Detect which cell encompasses the target text, then output its [x, y] center coordinate. 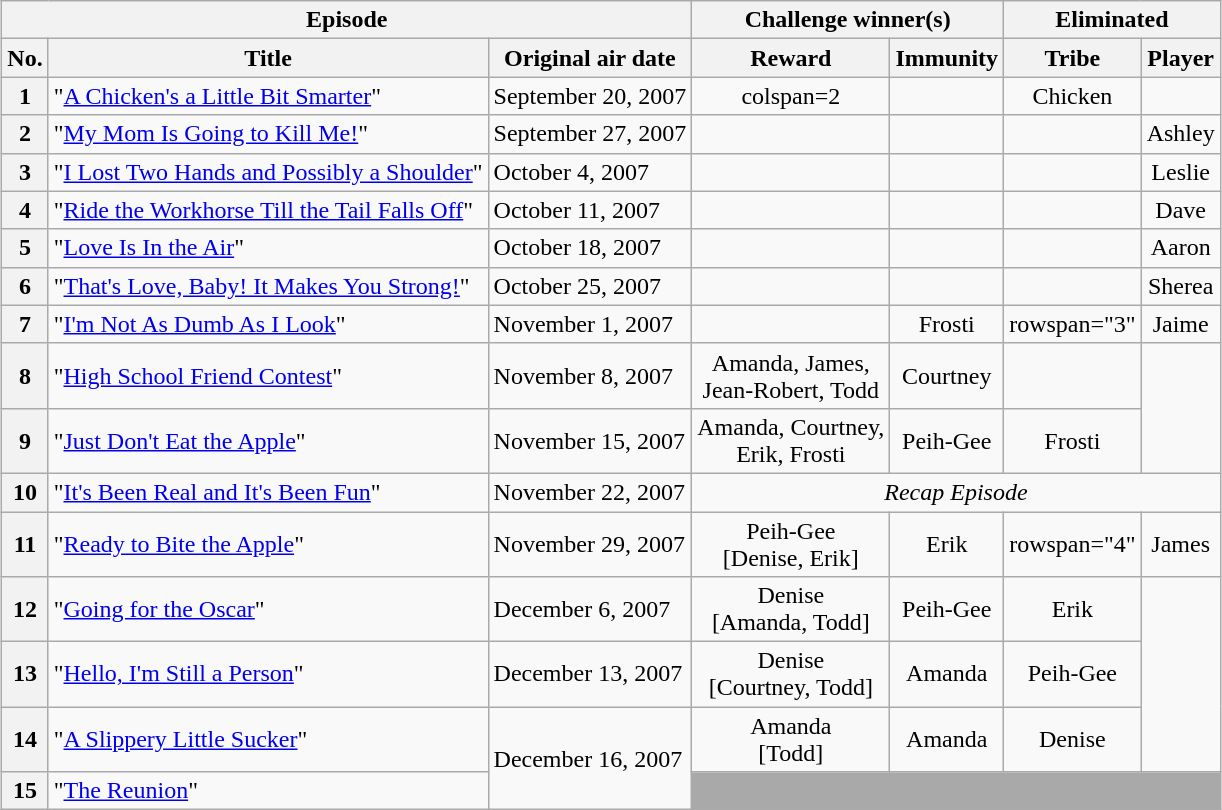
5 [25, 248]
15 [25, 791]
"That's Love, Baby! It Makes You Strong!" [268, 286]
December 16, 2007 [590, 758]
November 22, 2007 [590, 492]
Ashley [1180, 134]
No. [25, 58]
"Just Don't Eat the Apple" [268, 440]
James [1180, 544]
Tribe [1073, 58]
9 [25, 440]
Sherea [1180, 286]
rowspan="3" [1073, 324]
rowspan="4" [1073, 544]
14 [25, 740]
Eliminated [1112, 20]
October 11, 2007 [590, 210]
Denise [1073, 740]
"Hello, I'm Still a Person" [268, 674]
"Love Is In the Air" [268, 248]
"I Lost Two Hands and Possibly a Shoulder" [268, 172]
Chicken [1073, 96]
colspan=2 [791, 96]
"Ride the Workhorse Till the Tail Falls Off" [268, 210]
September 20, 2007 [590, 96]
Aaron [1180, 248]
November 8, 2007 [590, 376]
Amanda, Courtney,Erik, Frosti [791, 440]
4 [25, 210]
Reward [791, 58]
Dave [1180, 210]
Amanda, James,Jean-Robert, Todd [791, 376]
October 4, 2007 [590, 172]
"I'm Not As Dumb As I Look" [268, 324]
2 [25, 134]
November 15, 2007 [590, 440]
Denise[Courtney, Todd] [791, 674]
Jaime [1180, 324]
3 [25, 172]
Challenge winner(s) [848, 20]
11 [25, 544]
6 [25, 286]
"A Chicken's a Little Bit Smarter" [268, 96]
Peih-Gee[Denise, Erik] [791, 544]
Immunity [947, 58]
"Going for the Oscar" [268, 610]
December 13, 2007 [590, 674]
November 1, 2007 [590, 324]
7 [25, 324]
October 18, 2007 [590, 248]
8 [25, 376]
Recap Episode [956, 492]
September 27, 2007 [590, 134]
Courtney [947, 376]
Leslie [1180, 172]
December 6, 2007 [590, 610]
13 [25, 674]
Title [268, 58]
Original air date [590, 58]
12 [25, 610]
10 [25, 492]
Episode [347, 20]
"Ready to Bite the Apple" [268, 544]
November 29, 2007 [590, 544]
Player [1180, 58]
"A Slippery Little Sucker" [268, 740]
"My Mom Is Going to Kill Me!" [268, 134]
"The Reunion" [268, 791]
"It's Been Real and It's Been Fun" [268, 492]
October 25, 2007 [590, 286]
1 [25, 96]
"High School Friend Contest" [268, 376]
Amanda[Todd] [791, 740]
Denise[Amanda, Todd] [791, 610]
